Pinpoint the cell where the given text exists, returning its (X, Y) midpoint coordinate. 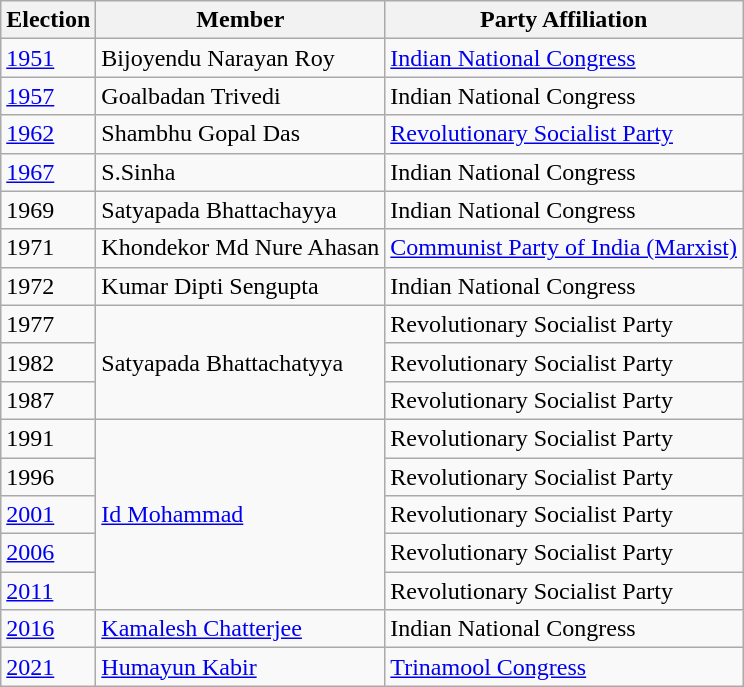
Kamalesh Chatterjee (240, 629)
Khondekor Md Nure Ahasan (240, 248)
Party Affiliation (564, 20)
1982 (48, 362)
1951 (48, 58)
Shambhu Gopal Das (240, 134)
1957 (48, 96)
2016 (48, 629)
Goalbadan Trivedi (240, 96)
1996 (48, 477)
1977 (48, 324)
Member (240, 20)
Election (48, 20)
Humayun Kabir (240, 667)
2011 (48, 591)
1969 (48, 210)
2006 (48, 553)
2001 (48, 515)
1987 (48, 400)
1972 (48, 286)
1967 (48, 172)
1991 (48, 438)
Satyapada Bhattachatyya (240, 362)
Satyapada Bhattachayya (240, 210)
2021 (48, 667)
Trinamool Congress (564, 667)
Communist Party of India (Marxist) (564, 248)
S.Sinha (240, 172)
Bijoyendu Narayan Roy (240, 58)
1962 (48, 134)
Id Mohammad (240, 514)
1971 (48, 248)
Kumar Dipti Sengupta (240, 286)
